Return [X, Y] of the center of cell containing provided text 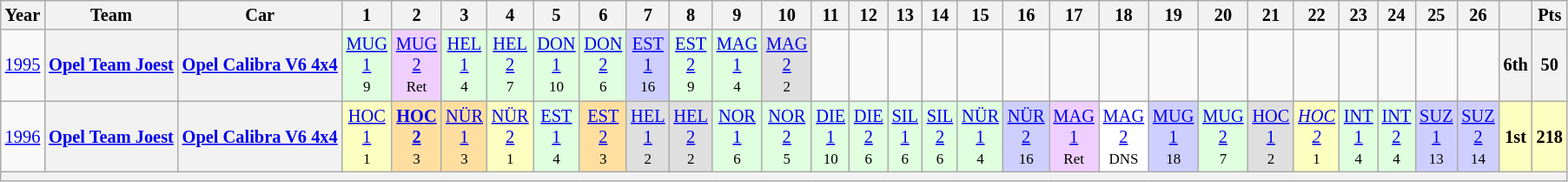
17 [1074, 15]
1st [1516, 137]
Team [111, 15]
26 [1478, 15]
DIE110 [830, 137]
HOC23 [417, 137]
14 [940, 15]
1 [367, 15]
23 [1359, 15]
3 [464, 15]
Pts [1550, 15]
2 [417, 15]
MAG22 [787, 65]
22 [1317, 15]
9 [737, 15]
15 [980, 15]
MAG2DNS [1124, 137]
INT24 [1397, 137]
MAG1Ret [1074, 137]
11 [830, 15]
218 [1550, 137]
EST116 [648, 65]
NOR16 [737, 137]
NÜR13 [464, 137]
DIE26 [869, 137]
Car [261, 15]
19 [1173, 15]
HEL12 [648, 137]
MUG19 [367, 65]
6 [603, 15]
HOC11 [367, 137]
HEL27 [511, 65]
6th [1516, 65]
16 [1027, 15]
12 [869, 15]
HEL22 [691, 137]
5 [557, 15]
NOR25 [787, 137]
21 [1272, 15]
18 [1124, 15]
20 [1223, 15]
INT14 [1359, 137]
MAG14 [737, 65]
1996 [23, 137]
SIL16 [905, 137]
DON26 [603, 65]
HOC12 [1272, 137]
NÜR216 [1027, 137]
EST14 [557, 137]
HOC21 [1317, 137]
SUZ214 [1478, 137]
10 [787, 15]
SIL26 [940, 137]
NÜR21 [511, 137]
4 [511, 15]
SUZ113 [1436, 137]
1995 [23, 65]
MUG27 [1223, 137]
DON110 [557, 65]
50 [1550, 65]
EST23 [603, 137]
NÜR14 [980, 137]
24 [1397, 15]
8 [691, 15]
EST29 [691, 65]
7 [648, 15]
13 [905, 15]
MUG2Ret [417, 65]
HEL14 [464, 65]
Year [23, 15]
MUG118 [1173, 137]
25 [1436, 15]
